Scan for the cell matching the given text and deliver its [x, y] coordinate at center. 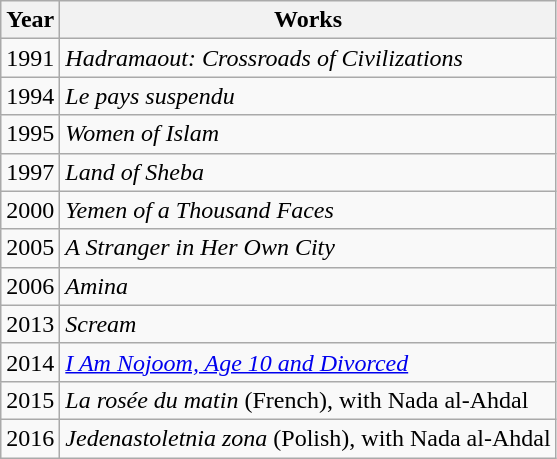
Works [308, 20]
Yemen of a Thousand Faces [308, 210]
1991 [30, 58]
La rosée du matin (French), with Nada al-Ahdal [308, 400]
Year [30, 20]
2016 [30, 438]
Amina [308, 286]
2005 [30, 248]
1995 [30, 134]
2014 [30, 362]
Le pays suspendu [308, 96]
2013 [30, 324]
Jedenastoletnia zona (Polish), with Nada al-Ahdal [308, 438]
Scream [308, 324]
1994 [30, 96]
A Stranger in Her Own City [308, 248]
2000 [30, 210]
1997 [30, 172]
I Am Nojoom, Age 10 and Divorced [308, 362]
Women of Islam [308, 134]
Hadramaout: Crossroads of Civilizations [308, 58]
2015 [30, 400]
2006 [30, 286]
Land of Sheba [308, 172]
